Search for the cell housing the specified text and yield its [x, y] center coordinate. 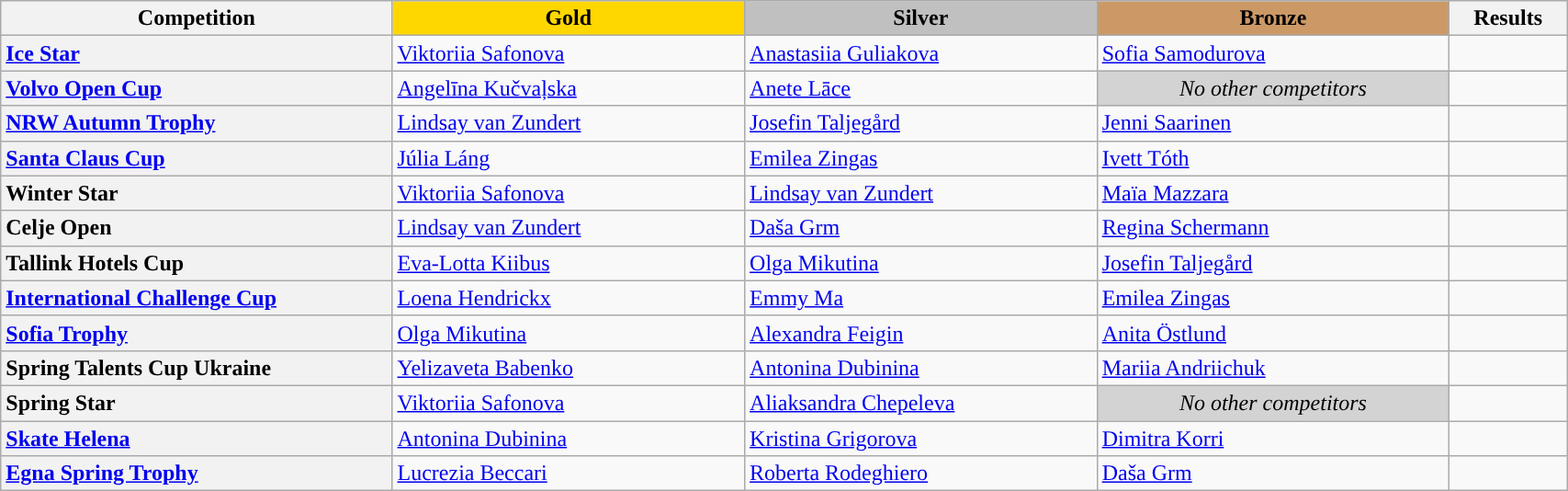
Eva-Lotta Kiibus [569, 263]
Competition [197, 18]
Kristina Grigorova [921, 439]
Santa Claus Cup [197, 158]
Ice Star [197, 53]
Skate Helena [197, 439]
NRW Autumn Trophy [197, 123]
Mariia Andriichuk [1273, 368]
Loena Hendrickx [569, 298]
Dimitra Korri [1273, 439]
Anita Östlund [1273, 333]
Yelizaveta Babenko [569, 368]
Sofia Trophy [197, 333]
Roberta Rodeghiero [921, 474]
Lucrezia Beccari [569, 474]
Silver [921, 18]
Bronze [1273, 18]
Maïa Mazzara [1273, 193]
Aliaksandra Chepeleva [921, 403]
Tallink Hotels Cup [197, 263]
Sofia Samodurova [1273, 53]
Alexandra Feigin [921, 333]
Júlia Láng [569, 158]
Spring Star [197, 403]
Volvo Open Cup [197, 88]
Spring Talents Cup Ukraine [197, 368]
Emmy Ma [921, 298]
Gold [569, 18]
Winter Star [197, 193]
International Challenge Cup [197, 298]
Results [1508, 18]
Anete Lāce [921, 88]
Ivett Tóth [1273, 158]
Anastasiia Guliakova [921, 53]
Regina Schermann [1273, 228]
Angelīna Kučvaļska [569, 88]
Jenni Saarinen [1273, 123]
Egna Spring Trophy [197, 474]
Celje Open [197, 228]
